Provide the (X, Y) coordinate of the cell's center where the given text is located.  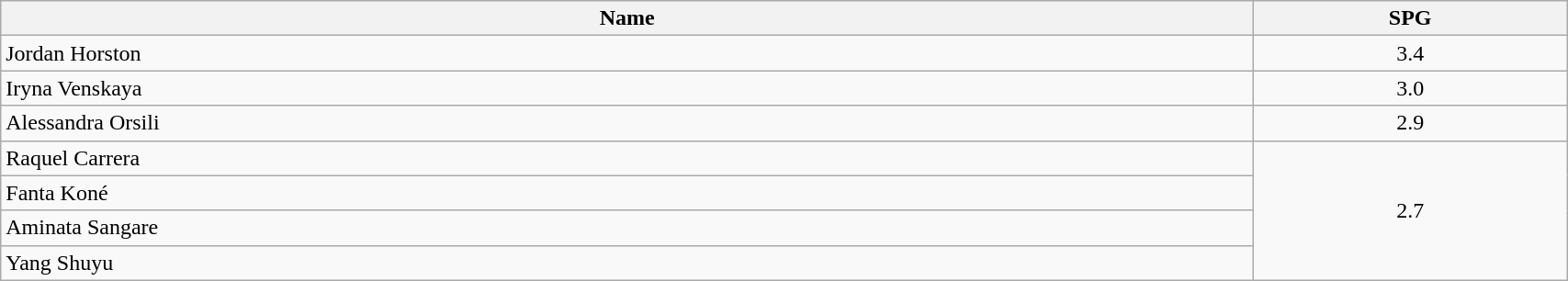
Iryna Venskaya (627, 88)
Aminata Sangare (627, 228)
Alessandra Orsili (627, 123)
Raquel Carrera (627, 158)
2.9 (1411, 123)
Name (627, 18)
SPG (1411, 18)
3.0 (1411, 88)
Fanta Koné (627, 193)
2.7 (1411, 210)
Jordan Horston (627, 53)
3.4 (1411, 53)
Yang Shuyu (627, 263)
